Locate the cell with the specified text and output its (x, y) center coordinate. 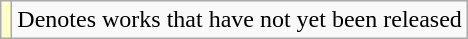
Denotes works that have not yet been released (240, 20)
